Find where the given text appears and provide that cell's center as (x, y) coordinate. 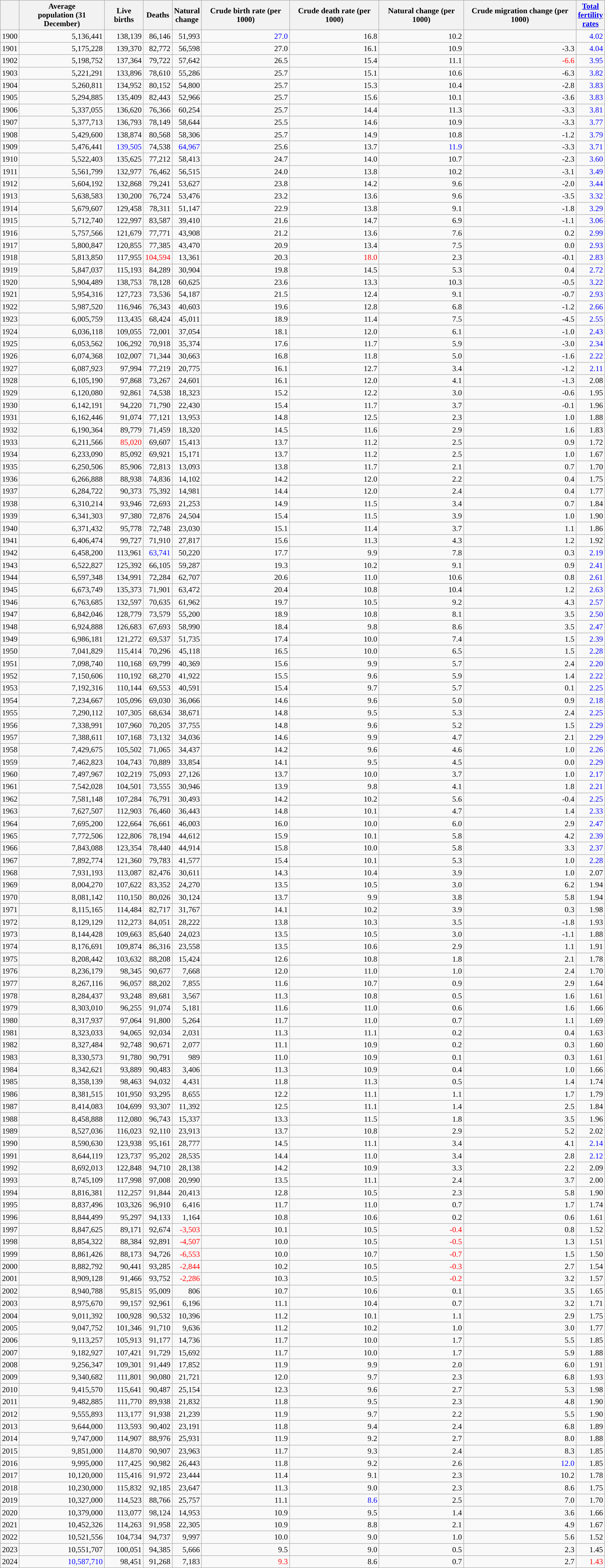
78,194 (158, 836)
77,212 (158, 159)
8,129,129 (62, 922)
69,607 (158, 442)
9,415,570 (62, 1390)
69,799 (158, 664)
122,848 (124, 1168)
13,361 (187, 258)
5,337,055 (62, 110)
1974 (10, 946)
116,946 (124, 307)
101,346 (124, 1328)
94,133 (158, 1217)
1962 (10, 799)
6,341,303 (62, 516)
104,743 (124, 762)
22.9 (246, 208)
104,734 (124, 1537)
-3.1 (520, 172)
41,577 (187, 860)
20.6 (246, 578)
92,748 (124, 1045)
2.11 (590, 368)
100,928 (124, 1316)
132,977 (124, 172)
112,257 (124, 1193)
21,832 (187, 1402)
1963 (10, 811)
16.5 (246, 651)
9,113,257 (62, 1340)
67,693 (158, 627)
8,847,625 (62, 1230)
8,176,691 (62, 946)
94,710 (158, 1168)
113,435 (124, 319)
135,373 (124, 590)
2.34 (590, 344)
8,004,270 (62, 885)
58,413 (187, 159)
30,946 (187, 787)
9,555,893 (62, 1414)
92,185 (158, 1488)
12.7 (334, 368)
89,681 (158, 996)
8.3 (520, 1451)
8,655 (187, 1094)
Natural change (per 1000) (421, 15)
1940 (10, 528)
1978 (10, 996)
79,722 (158, 61)
107,421 (124, 1353)
14,953 (187, 1512)
1905 (10, 98)
2.37 (590, 848)
-2,286 (187, 1279)
1.51 (590, 1242)
12.6 (246, 959)
101,950 (124, 1094)
23,444 (187, 1476)
1917 (10, 245)
104,501 (124, 787)
35,374 (187, 344)
4.04 (590, 48)
8.8 (334, 1525)
133,896 (124, 73)
93,295 (158, 1094)
2024 (10, 1562)
85,906 (124, 467)
7,429,675 (62, 750)
2005 (10, 1328)
2023 (10, 1549)
1980 (10, 1020)
2.61 (590, 578)
114,484 (124, 910)
6,284,722 (62, 491)
3,567 (187, 996)
23,647 (187, 1488)
56,598 (187, 48)
5,377,713 (62, 122)
40,369 (187, 664)
106,292 (124, 344)
59,287 (187, 565)
72,284 (158, 578)
69,030 (158, 700)
92,861 (124, 393)
95,815 (124, 1291)
68,270 (158, 676)
6,406,474 (62, 540)
113,961 (124, 553)
73,555 (158, 787)
73,536 (158, 294)
6,986,181 (62, 639)
76,661 (158, 824)
1924 (10, 331)
6,005,759 (62, 319)
125,392 (124, 565)
122,664 (124, 824)
36,066 (187, 700)
3.95 (590, 61)
8,816,381 (62, 1193)
10,396 (187, 1316)
1955 (10, 713)
90,791 (158, 1057)
84,289 (158, 270)
9,636 (187, 1328)
92,110 (158, 1131)
3.29 (590, 208)
2013 (10, 1426)
1910 (10, 159)
98,463 (124, 1082)
98,124 (158, 1512)
2008 (10, 1365)
19.3 (246, 565)
90,483 (158, 1070)
94,032 (158, 1082)
99,727 (124, 540)
109,663 (124, 934)
80,026 (158, 897)
100,051 (124, 1549)
97,064 (124, 1020)
98,345 (124, 971)
30,124 (187, 897)
1900 (10, 36)
80,568 (158, 134)
78,149 (158, 122)
51,735 (187, 639)
1906 (10, 110)
72,748 (158, 528)
69,537 (158, 639)
14,981 (187, 491)
1944 (10, 578)
1979 (10, 1008)
4.2 (520, 836)
78,610 (158, 73)
-4.5 (520, 319)
6,142,191 (62, 405)
3.44 (590, 184)
1992 (10, 1168)
14.3 (246, 873)
1930 (10, 405)
4.02 (590, 36)
43,470 (187, 245)
1921 (10, 294)
91,780 (124, 1057)
10,230,000 (62, 1488)
2.57 (590, 602)
26,443 (187, 1463)
6,310,214 (62, 504)
78,128 (158, 282)
21,239 (187, 1414)
25.6 (246, 147)
2.0 (421, 1365)
102,007 (124, 356)
96,057 (124, 984)
-2.3 (520, 159)
7,098,740 (62, 664)
83,587 (158, 221)
107,284 (124, 799)
5,954,316 (62, 294)
24,601 (187, 381)
71,065 (158, 750)
12.3 (246, 1390)
121,360 (124, 860)
20,413 (187, 1193)
8,882,792 (62, 1266)
1945 (10, 590)
7,041,829 (62, 651)
5,604,192 (62, 184)
72,813 (158, 467)
64,967 (187, 147)
1966 (10, 848)
-4,507 (187, 1242)
8,844,499 (62, 1217)
1998 (10, 1242)
989 (187, 1057)
97,994 (124, 368)
6,924,888 (62, 627)
2.6 (421, 1463)
3.82 (590, 73)
11,392 (187, 1106)
88,938 (124, 479)
82,717 (158, 910)
1964 (10, 824)
1970 (10, 897)
46,003 (187, 824)
4.9 (520, 1525)
85,640 (158, 934)
90,373 (124, 491)
28,222 (187, 922)
45,011 (187, 319)
96,255 (124, 1008)
93,285 (158, 1266)
88,976 (158, 1439)
6,233,090 (62, 454)
7,627,507 (62, 811)
1957 (10, 737)
134,952 (124, 85)
1.57 (590, 1279)
5,561,799 (62, 172)
115,416 (124, 1476)
76,366 (158, 110)
6.2 (520, 885)
Averagepopulation (31 December) (62, 15)
117,998 (124, 1180)
82,443 (158, 98)
129,458 (124, 208)
19.8 (246, 270)
8.0 (520, 1439)
91,710 (158, 1328)
6,120,080 (62, 393)
28,535 (187, 1156)
19.6 (246, 307)
5,264 (187, 1020)
7,772,506 (62, 836)
10,587,710 (62, 1562)
1958 (10, 750)
1987 (10, 1106)
5,987,520 (62, 307)
31,767 (187, 910)
17,852 (187, 1365)
8,303,010 (62, 1008)
1939 (10, 516)
76,462 (158, 172)
96,743 (158, 1119)
90,982 (158, 1463)
7,695,200 (62, 824)
39,410 (187, 221)
21.5 (246, 294)
135,625 (124, 159)
66,105 (158, 565)
9,340,682 (62, 1377)
1969 (10, 885)
69,553 (158, 688)
2.21 (590, 787)
90,532 (158, 1316)
62,707 (187, 578)
1947 (10, 614)
90,907 (158, 1451)
114,523 (124, 1500)
74,836 (158, 479)
21.6 (246, 221)
5,800,847 (62, 245)
2.50 (590, 614)
139,370 (124, 48)
76,343 (158, 307)
1.43 (590, 1562)
5,757,566 (62, 233)
Crude migration change (per 1000) (520, 15)
93,307 (158, 1106)
95,778 (124, 528)
26.5 (246, 61)
1.71 (590, 1303)
23,963 (187, 1451)
2.43 (590, 331)
25,154 (187, 1390)
6,190,364 (62, 430)
114,263 (124, 1525)
2014 (10, 1439)
95,161 (158, 1143)
5,136,441 (62, 36)
3,406 (187, 1070)
Live births (124, 15)
1903 (10, 73)
105,096 (124, 700)
77,121 (158, 418)
30,904 (187, 270)
1916 (10, 233)
8,644,119 (62, 1156)
1915 (10, 221)
806 (187, 1291)
7,581,148 (62, 799)
92,961 (158, 1303)
105,502 (124, 750)
2.09 (590, 1168)
7,843,088 (62, 848)
23.2 (246, 196)
5,813,850 (62, 258)
14.0 (334, 159)
72,693 (158, 504)
68,424 (158, 319)
1.60 (590, 1045)
1996 (10, 1217)
1,164 (187, 1217)
15.3 (334, 85)
10,120,000 (62, 1476)
1975 (10, 959)
8,236,179 (62, 971)
24,270 (187, 885)
53,476 (187, 196)
45,118 (187, 651)
1972 (10, 922)
6,074,368 (62, 356)
1931 (10, 418)
71,459 (158, 430)
8.1 (421, 614)
91,729 (158, 1353)
1.79 (590, 1094)
1993 (10, 1180)
2002 (10, 1291)
71,910 (158, 540)
70,635 (158, 602)
1.83 (590, 430)
7,338,991 (62, 725)
17.4 (246, 639)
109,874 (124, 946)
8,115,165 (62, 910)
2.55 (590, 319)
1950 (10, 651)
8,358,139 (62, 1082)
54,800 (187, 85)
8,837,496 (62, 1205)
6,250,506 (62, 467)
6,458,200 (62, 553)
4.8 (520, 1402)
44,914 (187, 848)
113,177 (124, 1414)
91,466 (124, 1279)
10,521,556 (62, 1537)
134,991 (124, 578)
1954 (10, 700)
107,168 (124, 737)
1953 (10, 688)
1927 (10, 368)
76,791 (158, 799)
2.66 (590, 307)
1994 (10, 1193)
23.6 (246, 282)
9.4 (334, 1426)
110,150 (124, 897)
84,051 (158, 922)
1.3 (520, 1242)
107,622 (124, 885)
90,402 (158, 1426)
117,955 (124, 258)
6,105,190 (62, 381)
2.8 (520, 1156)
127,723 (124, 294)
76,460 (158, 811)
2019 (10, 1500)
5,294,885 (62, 98)
2016 (10, 1463)
28,777 (187, 1143)
-6.3 (520, 73)
112,080 (124, 1119)
1.63 (590, 1033)
92,891 (158, 1242)
8,854,322 (62, 1242)
136,793 (124, 122)
6,162,446 (62, 418)
1920 (10, 282)
Deaths (158, 15)
117,425 (124, 1463)
55,200 (187, 614)
-6,553 (187, 1254)
1949 (10, 639)
2018 (10, 1488)
1989 (10, 1131)
6,371,432 (62, 528)
3.49 (590, 172)
15,692 (187, 1353)
22,430 (187, 405)
2001 (10, 1279)
15.9 (246, 836)
2022 (10, 1537)
15,413 (187, 442)
33,854 (187, 762)
16.0 (246, 824)
136,620 (124, 110)
-2,844 (187, 1266)
6.1 (421, 331)
-3,503 (187, 1230)
115,832 (124, 1488)
72,876 (158, 516)
63,472 (187, 590)
2.02 (590, 1131)
70,296 (158, 651)
-3.6 (520, 98)
13,953 (187, 418)
85,092 (124, 454)
9,747,000 (62, 1439)
2006 (10, 1340)
91,177 (158, 1340)
79,241 (158, 184)
138,139 (124, 36)
21,253 (187, 504)
71,901 (158, 590)
122,806 (124, 836)
1.45 (590, 1549)
1952 (10, 676)
6,597,348 (62, 578)
90,487 (158, 1390)
90,677 (158, 971)
1959 (10, 762)
5,198,752 (62, 61)
7.0 (520, 1500)
111,801 (124, 1377)
34,036 (187, 737)
1943 (10, 565)
8,081,142 (62, 897)
6.9 (421, 221)
1932 (10, 430)
8,327,484 (62, 1045)
91,938 (158, 1414)
20,775 (187, 368)
51,993 (187, 36)
3.81 (590, 110)
93,889 (124, 1070)
1.65 (590, 1291)
6,087,923 (62, 368)
Naturalchange (187, 15)
110,168 (124, 664)
3.60 (590, 159)
23.8 (246, 184)
9,256,347 (62, 1365)
3.8 (421, 897)
5,638,583 (62, 196)
92,034 (158, 1033)
2007 (10, 1353)
2.12 (590, 1156)
2,077 (187, 1045)
17.6 (246, 344)
2.20 (590, 664)
95,297 (124, 1217)
94,726 (158, 1254)
5,666 (187, 1549)
58,306 (187, 134)
-0.2 (421, 1279)
80,152 (158, 85)
63,741 (158, 553)
1908 (10, 134)
4.5 (421, 762)
25,931 (187, 1439)
123,737 (124, 1156)
60,625 (187, 282)
1.64 (590, 984)
23,913 (187, 1131)
2.08 (590, 381)
2.19 (590, 553)
115,641 (124, 1390)
58,990 (187, 627)
25.5 (246, 122)
24,023 (187, 934)
97,008 (158, 1180)
6,053,562 (62, 344)
2,031 (187, 1033)
50,220 (187, 553)
1901 (10, 48)
Crude death rate (per 1000) (334, 15)
-6.6 (520, 61)
10,379,000 (62, 1512)
8,909,128 (62, 1279)
128,779 (124, 614)
1985 (10, 1082)
44,612 (187, 836)
23,030 (187, 528)
86,146 (158, 36)
88,766 (158, 1500)
76,724 (158, 196)
2.17 (590, 774)
1999 (10, 1254)
7,931,193 (62, 873)
6,266,888 (62, 479)
2.26 (590, 750)
60,254 (187, 110)
20.4 (246, 590)
6,196 (187, 1303)
94,220 (124, 405)
123,354 (124, 848)
86,316 (158, 946)
122,997 (124, 221)
72,001 (158, 331)
126,683 (124, 627)
54,187 (187, 294)
6,416 (187, 1205)
1948 (10, 627)
3.32 (590, 196)
7,234,667 (62, 700)
91,844 (158, 1193)
15.8 (246, 848)
6,036,118 (62, 331)
91,449 (158, 1365)
9,482,885 (62, 1402)
21.2 (246, 233)
8,208,442 (62, 959)
13,093 (187, 467)
1925 (10, 344)
1.50 (590, 1254)
88,173 (124, 1254)
5,429,600 (62, 134)
27,126 (187, 774)
7,192,316 (62, 688)
14,736 (187, 1340)
24.0 (246, 172)
22,305 (187, 1525)
1926 (10, 356)
79,783 (158, 860)
1902 (10, 61)
7,462,823 (62, 762)
3.77 (590, 122)
-2.8 (520, 85)
41,922 (187, 676)
1967 (10, 860)
1984 (10, 1070)
1.95 (590, 393)
9,182,927 (62, 1353)
8,284,437 (62, 996)
-0.6 (520, 393)
1983 (10, 1057)
2003 (10, 1303)
3.71 (590, 147)
6,673,749 (62, 590)
5,847,037 (62, 270)
8,590,630 (62, 1143)
2.72 (590, 270)
6.5 (421, 651)
23,558 (187, 946)
Crude birth rate (per 1000) (246, 15)
77,771 (158, 233)
132,597 (124, 602)
27,817 (187, 540)
37,755 (187, 725)
2.14 (590, 1143)
1986 (10, 1094)
5,522,403 (62, 159)
2020 (10, 1512)
138,753 (124, 282)
90,671 (158, 1045)
1922 (10, 307)
25,757 (187, 1500)
94,065 (124, 1033)
1997 (10, 1230)
94,737 (158, 1537)
18.4 (246, 627)
1934 (10, 454)
1913 (10, 196)
91,958 (158, 1525)
10,452,326 (62, 1525)
110,144 (124, 688)
77,385 (158, 245)
1935 (10, 467)
93,752 (158, 1279)
1990 (10, 1143)
2015 (10, 1451)
1904 (10, 85)
24,504 (187, 516)
37,054 (187, 331)
61,962 (187, 602)
2.00 (590, 1180)
1919 (10, 270)
-0.3 (421, 1266)
20,990 (187, 1180)
1973 (10, 934)
28,138 (187, 1168)
1982 (10, 1045)
1936 (10, 479)
1918 (10, 258)
2.18 (590, 700)
89,938 (158, 1402)
19.7 (246, 602)
1914 (10, 208)
93,248 (124, 996)
71,344 (158, 356)
107,960 (124, 725)
7.4 (421, 639)
3.79 (590, 134)
30,663 (187, 356)
1977 (10, 984)
3.6 (520, 1512)
8,861,426 (62, 1254)
89,171 (124, 1230)
103,326 (124, 1205)
8,527,036 (62, 1131)
115,414 (124, 651)
75,093 (158, 774)
8,692,013 (62, 1168)
1.86 (590, 528)
1946 (10, 602)
138,874 (124, 134)
9,011,392 (62, 1316)
112,273 (124, 922)
98,451 (124, 1562)
2.07 (590, 873)
18,323 (187, 393)
1941 (10, 540)
Totalfertilityrates (590, 15)
9,997 (187, 1537)
135,409 (124, 98)
1.89 (590, 1426)
1956 (10, 725)
99,157 (124, 1303)
7,892,774 (62, 860)
4,431 (187, 1082)
1.54 (590, 1266)
15.2 (246, 393)
121,272 (124, 639)
14.7 (334, 221)
1911 (10, 172)
115,193 (124, 270)
18,320 (187, 430)
78,440 (158, 848)
5,221,291 (62, 73)
91,972 (158, 1476)
92,674 (158, 1230)
113,593 (124, 1426)
88,384 (124, 1242)
2.41 (590, 565)
1909 (10, 147)
82,476 (158, 873)
83,352 (158, 885)
15.5 (246, 676)
104,594 (158, 258)
1971 (10, 910)
85,020 (124, 442)
3.22 (590, 282)
2004 (10, 1316)
2.33 (590, 811)
1923 (10, 319)
15,337 (187, 1119)
5,679,607 (62, 208)
7,150,606 (62, 676)
7,855 (187, 984)
23,191 (187, 1426)
8,381,515 (62, 1094)
34,437 (187, 750)
2010 (10, 1390)
1965 (10, 836)
137,364 (124, 61)
5,181 (187, 1008)
132,868 (124, 184)
5,712,740 (62, 221)
38,671 (187, 713)
51,147 (187, 208)
121,679 (124, 233)
96,910 (158, 1205)
9,851,000 (62, 1451)
2009 (10, 1377)
30,611 (187, 873)
130,200 (124, 196)
114,907 (124, 1439)
89,779 (124, 430)
8,330,573 (62, 1057)
5,904,489 (62, 282)
1933 (10, 442)
2012 (10, 1414)
1976 (10, 971)
2.99 (590, 233)
5,476,441 (62, 147)
88,202 (158, 984)
103,632 (124, 959)
4.6 (421, 750)
13.9 (246, 787)
1988 (10, 1119)
21,721 (187, 1377)
9,644,000 (62, 1426)
2017 (10, 1476)
56,515 (187, 172)
57,642 (187, 61)
1960 (10, 774)
1991 (10, 1156)
88,208 (158, 959)
24.7 (246, 159)
1.72 (590, 442)
116,023 (124, 1131)
9,047,752 (62, 1328)
77,219 (158, 368)
17.7 (246, 553)
9,995,000 (62, 1463)
104,699 (124, 1106)
1995 (10, 1205)
15,424 (187, 959)
105,913 (124, 1340)
20.3 (246, 258)
7,183 (187, 1562)
6,763,685 (62, 602)
93,946 (124, 504)
75,392 (158, 491)
12.4 (334, 294)
73,579 (158, 614)
1.69 (590, 1020)
5,260,811 (62, 85)
8,317,937 (62, 1020)
13.4 (334, 245)
53,627 (187, 184)
68,634 (158, 713)
7,668 (187, 971)
111,770 (124, 1402)
7,290,112 (62, 713)
1981 (10, 1033)
73,132 (158, 737)
14,102 (187, 479)
94,385 (158, 1549)
1951 (10, 664)
-1.0 (520, 331)
20.9 (246, 245)
-3.5 (520, 196)
107,305 (124, 713)
55,286 (187, 73)
8,342,621 (62, 1070)
2000 (10, 1266)
69,921 (158, 454)
3.06 (590, 221)
7,497,967 (62, 774)
1912 (10, 184)
-1.6 (520, 356)
109,301 (124, 1365)
102,219 (124, 774)
8,940,788 (62, 1291)
8,414,083 (62, 1106)
70,918 (158, 344)
123,938 (124, 1143)
139,505 (124, 147)
10,327,000 (62, 1500)
5,175,228 (62, 48)
120,855 (124, 245)
1929 (10, 393)
110,192 (124, 676)
30,493 (187, 799)
71,790 (158, 405)
6,211,566 (62, 442)
91,800 (158, 1020)
90,080 (158, 1377)
-1.3 (520, 381)
15,171 (187, 454)
70,205 (158, 725)
8,267,116 (62, 984)
1961 (10, 787)
113,077 (124, 1512)
2011 (10, 1402)
1.92 (590, 540)
97,380 (124, 516)
109,055 (124, 331)
114,870 (124, 1451)
7,388,611 (62, 737)
1968 (10, 873)
8,745,109 (62, 1180)
78,311 (158, 208)
36,443 (187, 811)
91,268 (158, 1562)
7.8 (421, 553)
113,087 (124, 873)
6,522,827 (62, 565)
40,603 (187, 307)
10,551,707 (62, 1549)
8,458,888 (62, 1119)
70,889 (158, 762)
97,868 (124, 381)
2.83 (590, 258)
40,591 (187, 688)
1907 (10, 122)
2.63 (590, 590)
52,966 (187, 98)
-2.0 (520, 184)
7,542,028 (62, 787)
95,202 (158, 1156)
90,441 (124, 1266)
8,323,033 (62, 1033)
-3.0 (520, 344)
1938 (10, 504)
2021 (10, 1525)
82,772 (158, 48)
8,975,670 (62, 1303)
7.6 (421, 233)
43,908 (187, 233)
1937 (10, 491)
1928 (10, 381)
112,903 (124, 811)
18.0 (334, 258)
8,144,428 (62, 934)
73,267 (158, 381)
58,644 (187, 122)
18.1 (246, 331)
1942 (10, 553)
6,842,046 (62, 614)
95,009 (158, 1291)
